Extract the (X, Y) coordinate from the center of the cell holding the provided text.  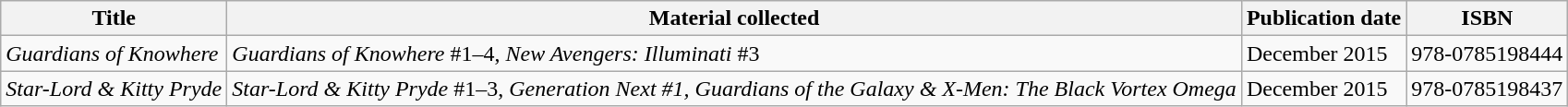
Material collected (735, 18)
Guardians of Knowhere #1–4, New Avengers: Illuminati #3 (735, 53)
Star-Lord & Kitty Pryde #1–3, Generation Next #1, Guardians of the Galaxy & X-Men: The Black Vortex Omega (735, 89)
Publication date (1323, 18)
ISBN (1487, 18)
Guardians of Knowhere (115, 53)
Star-Lord & Kitty Pryde (115, 89)
978-0785198444 (1487, 53)
Title (115, 18)
978-0785198437 (1487, 89)
